Return the [X, Y] coordinate for the center point of the cell that contains the specified text.  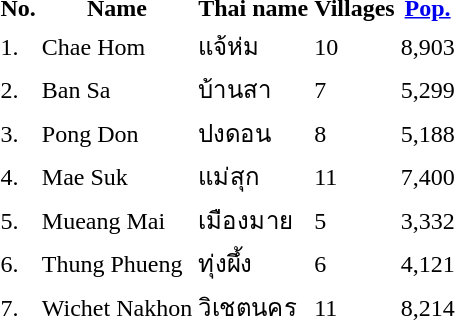
Thung Phueng [116, 264]
Ban Sa [116, 90]
ปงดอน [254, 133]
10 [354, 46]
Mueang Mai [116, 220]
8 [354, 133]
Pong Don [116, 133]
ทุ่งผึ้ง [254, 264]
5 [354, 220]
บ้านสา [254, 90]
เมืองมาย [254, 220]
11 [354, 176]
แม่สุก [254, 176]
แจ้ห่ม [254, 46]
Chae Hom [116, 46]
6 [354, 264]
Mae Suk [116, 176]
7 [354, 90]
